Return [x, y] of the center of cell containing provided text 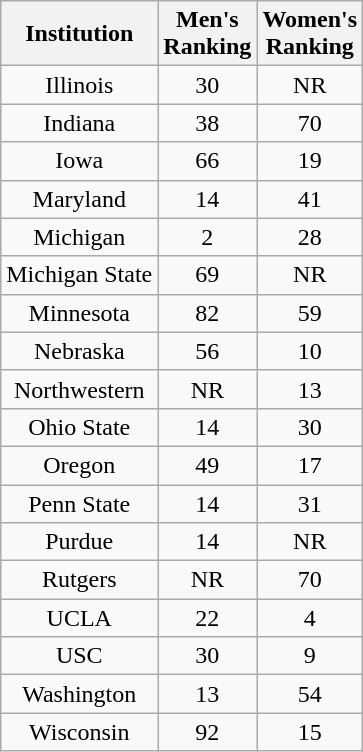
Maryland [80, 199]
19 [310, 161]
Women'sRanking [310, 34]
31 [310, 503]
UCLA [80, 618]
69 [208, 275]
Purdue [80, 542]
USC [80, 656]
Iowa [80, 161]
Ohio State [80, 427]
Minnesota [80, 313]
28 [310, 237]
Michigan State [80, 275]
2 [208, 237]
Institution [80, 34]
22 [208, 618]
41 [310, 199]
Washington [80, 694]
9 [310, 656]
10 [310, 351]
38 [208, 123]
Nebraska [80, 351]
49 [208, 465]
Men'sRanking [208, 34]
56 [208, 351]
Northwestern [80, 389]
66 [208, 161]
54 [310, 694]
Oregon [80, 465]
92 [208, 732]
Indiana [80, 123]
Illinois [80, 85]
15 [310, 732]
Penn State [80, 503]
4 [310, 618]
17 [310, 465]
Michigan [80, 237]
82 [208, 313]
59 [310, 313]
Wisconsin [80, 732]
Rutgers [80, 580]
